Return the (x, y) coordinate for the center point of the cell that contains the specified text.  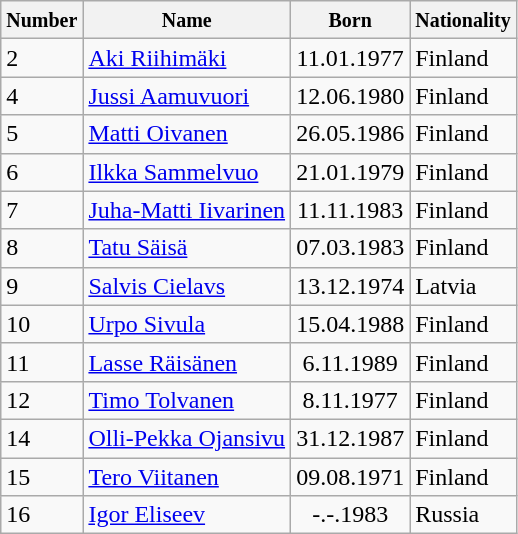
8.11.1977 (350, 400)
15.04.1988 (350, 324)
Aki Riihimäki (187, 58)
Lasse Räisänen (187, 362)
31.12.1987 (350, 438)
11.01.1977 (350, 58)
Russia (464, 515)
Juha-Matti Iivarinen (187, 210)
-.-.1983 (350, 515)
12 (42, 400)
26.05.1986 (350, 134)
13.12.1974 (350, 286)
6 (42, 172)
14 (42, 438)
Ilkka Sammelvuo (187, 172)
16 (42, 515)
11 (42, 362)
Born (350, 20)
12.06.1980 (350, 96)
6.11.1989 (350, 362)
4 (42, 96)
Timo Tolvanen (187, 400)
11.11.1983 (350, 210)
Igor Eliseev (187, 515)
Number (42, 20)
2 (42, 58)
7 (42, 210)
Jussi Aamuvuori (187, 96)
21.01.1979 (350, 172)
Urpo Sivula (187, 324)
8 (42, 248)
Tatu Säisä (187, 248)
5 (42, 134)
9 (42, 286)
10 (42, 324)
09.08.1971 (350, 477)
Latvia (464, 286)
Nationality (464, 20)
Salvis Cielavs (187, 286)
Olli-Pekka Ojansivu (187, 438)
07.03.1983 (350, 248)
15 (42, 477)
Name (187, 20)
Matti Oivanen (187, 134)
Tero Viitanen (187, 477)
